Extract the [X, Y] coordinate from the center of the cell holding the provided text.  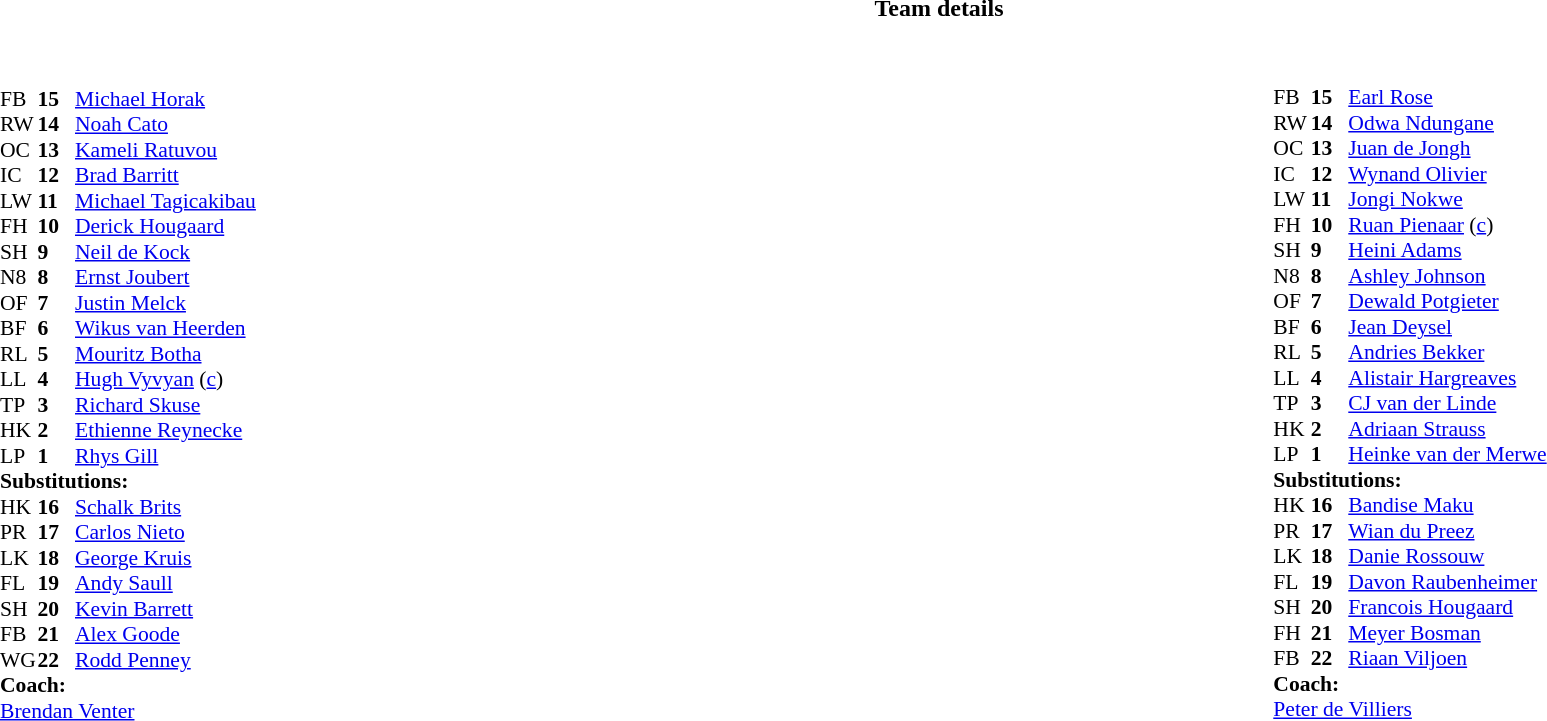
Heini Adams [1447, 251]
Jongi Nokwe [1447, 199]
Wikus van Heerden [166, 329]
Kevin Barrett [166, 609]
CJ van der Linde [1447, 403]
Ruan Pienaar (c) [1447, 225]
Davon Raubenheimer [1447, 582]
Alex Goode [166, 635]
Derick Hougaard [166, 227]
Heinke van der Merwe [1447, 455]
Michael Horak [166, 99]
Ethienne Reynecke [166, 431]
Dewald Potgieter [1447, 301]
Wynand Olivier [1447, 174]
Rodd Penney [166, 660]
Kameli Ratuvou [166, 150]
Wian du Preez [1447, 531]
Riaan Viljoen [1447, 659]
Andries Bekker [1447, 353]
Michael Tagicakibau [166, 201]
George Kruis [166, 558]
Brad Barritt [166, 175]
Earl Rose [1447, 97]
Ernst Joubert [166, 277]
Adriaan Strauss [1447, 429]
Alistair Hargreaves [1447, 378]
Danie Rossouw [1447, 557]
Ashley Johnson [1447, 276]
WG [19, 660]
Francois Hougaard [1447, 607]
Carlos Nieto [166, 533]
Mouritz Botha [166, 354]
Andy Saull [166, 583]
Schalk Brits [166, 507]
Meyer Bosman [1447, 633]
Justin Melck [166, 303]
Odwa Ndungane [1447, 123]
Jean Deysel [1447, 327]
Neil de Kock [166, 252]
Rhys Gill [166, 456]
Hugh Vyvyan (c) [166, 379]
Juan de Jongh [1447, 149]
Richard Skuse [166, 405]
Noah Cato [166, 125]
Bandise Maku [1447, 505]
